Provide the [x, y] coordinate of the cell's center where the given text is located.  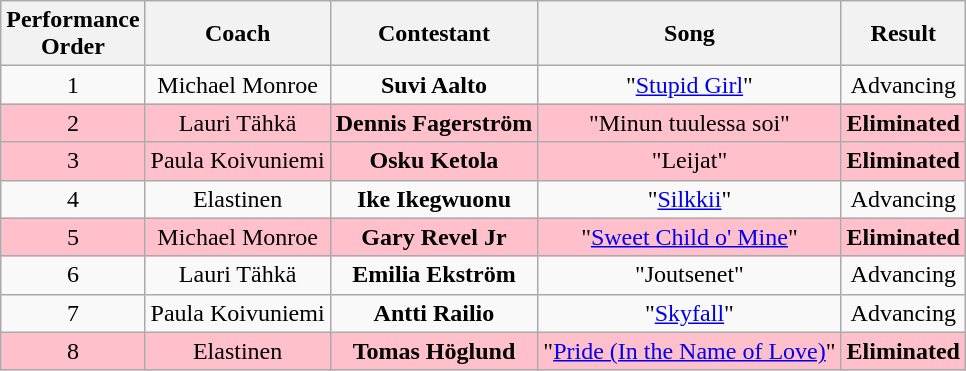
1 [73, 85]
"Skyfall" [690, 313]
6 [73, 275]
"Leijat" [690, 161]
2 [73, 123]
8 [73, 351]
Emilia Ekström [434, 275]
3 [73, 161]
"Joutsenet" [690, 275]
"Pride (In the Name of Love)" [690, 351]
Ike Ikegwuonu [434, 199]
"Minun tuulessa soi" [690, 123]
"Sweet Child o' Mine" [690, 237]
Gary Revel Jr [434, 237]
Osku Ketola [434, 161]
Result [903, 34]
Antti Railio [434, 313]
"Silkkii" [690, 199]
"Stupid Girl" [690, 85]
4 [73, 199]
Contestant [434, 34]
Suvi Aalto [434, 85]
5 [73, 237]
Song [690, 34]
Dennis Fagerström [434, 123]
Coach [238, 34]
Performance Order [73, 34]
Tomas Höglund [434, 351]
7 [73, 313]
